Scan for the cell matching the given text and deliver its [X, Y] coordinate at center. 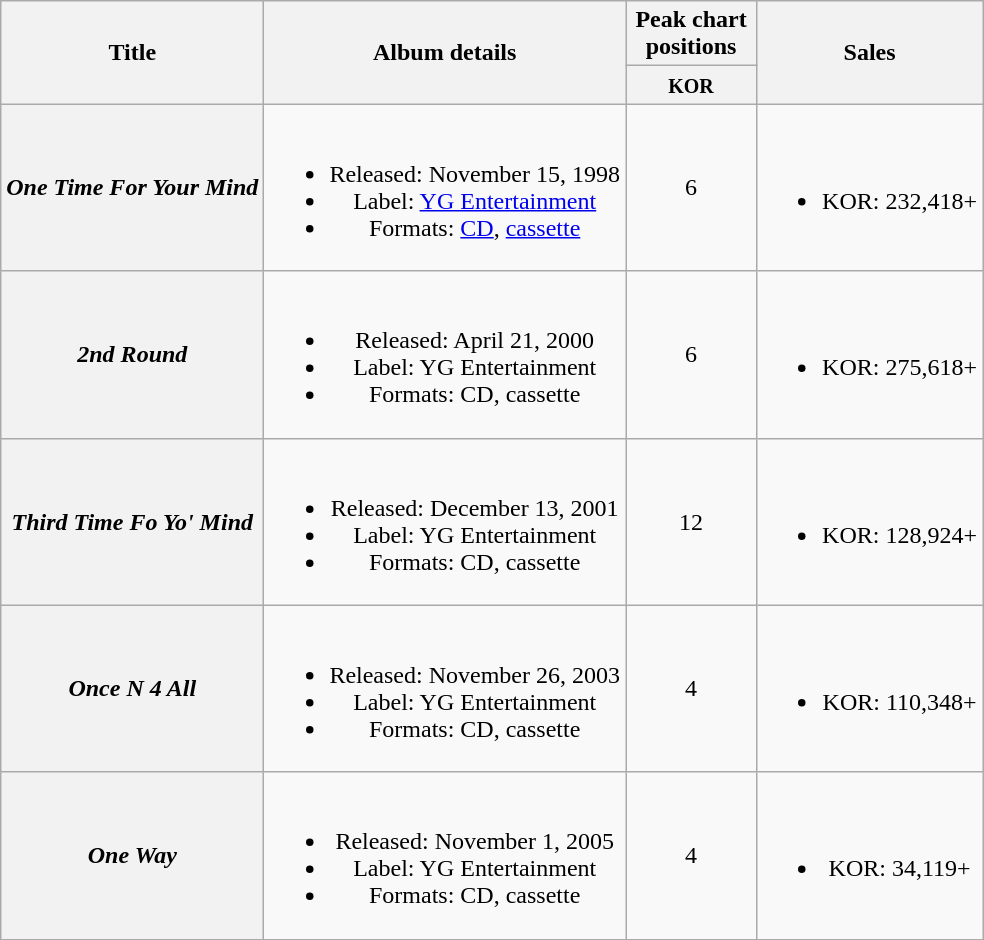
Released: November 26, 2003Label: YG EntertainmentFormats: CD, cassette [445, 688]
KOR: 275,618+ [870, 354]
Album details [445, 52]
Released: April 21, 2000Label: YG EntertainmentFormats: CD, cassette [445, 354]
Peak chart positions [692, 34]
KOR: 128,924+ [870, 522]
KOR [692, 85]
Released: November 1, 2005Label: YG EntertainmentFormats: CD, cassette [445, 856]
KOR: 110,348+ [870, 688]
Sales [870, 52]
2nd Round [132, 354]
12 [692, 522]
Released: December 13, 2001Label: YG EntertainmentFormats: CD, cassette [445, 522]
Third Time Fo Yo' Mind [132, 522]
Released: November 15, 1998Label: YG EntertainmentFormats: CD, cassette [445, 188]
One Way [132, 856]
Title [132, 52]
One Time For Your Mind [132, 188]
Once N 4 All [132, 688]
KOR: 232,418+ [870, 188]
KOR: 34,119+ [870, 856]
